Return [X, Y] of the center of cell containing provided text 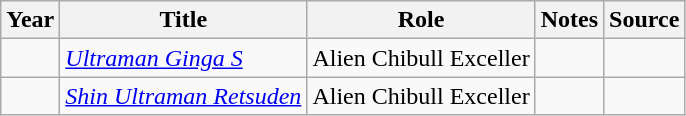
Notes [569, 20]
Year [30, 20]
Role [421, 20]
Shin Ultraman Retsuden [184, 96]
Ultraman Ginga S [184, 58]
Title [184, 20]
Source [644, 20]
